Return (X, Y) of the center of cell containing provided text 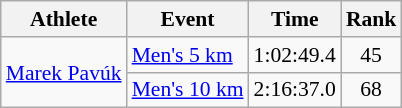
2:16:37.0 (295, 90)
Athlete (64, 19)
45 (372, 55)
Marek Pavúk (64, 72)
Men's 5 km (188, 55)
Men's 10 km (188, 90)
Rank (372, 19)
Time (295, 19)
1:02:49.4 (295, 55)
68 (372, 90)
Event (188, 19)
